Locate the cell with the specified text and output its [X, Y] center coordinate. 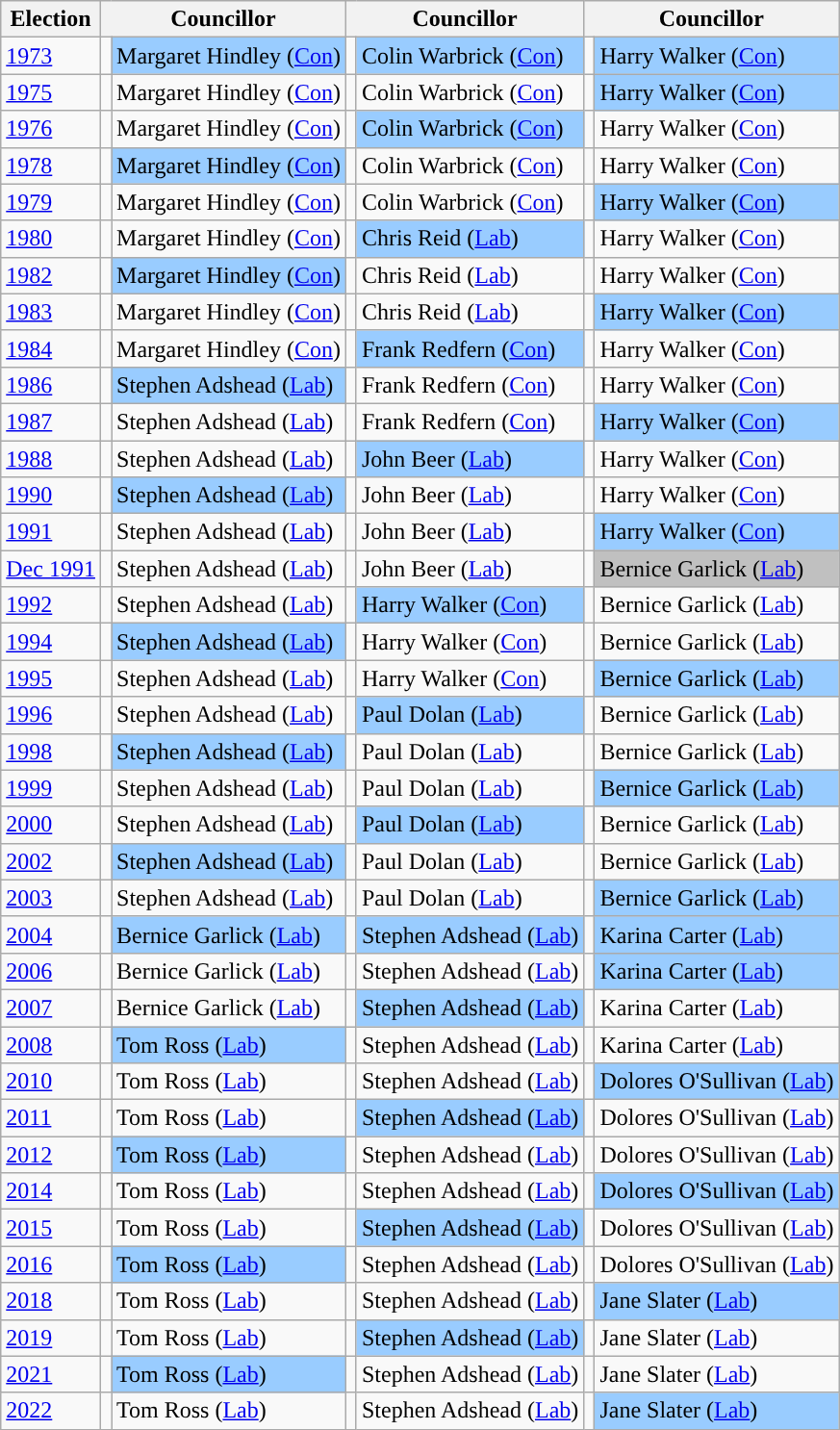
1986 [51, 385]
2007 [51, 1008]
1987 [51, 421]
1983 [51, 312]
1996 [51, 715]
2002 [51, 861]
2008 [51, 1044]
1999 [51, 788]
1998 [51, 752]
2011 [51, 1118]
1973 [51, 56]
1990 [51, 496]
1984 [51, 348]
1995 [51, 678]
1992 [51, 605]
1994 [51, 642]
2019 [51, 1338]
1975 [51, 92]
2000 [51, 825]
1988 [51, 459]
2003 [51, 898]
1980 [51, 239]
2010 [51, 1082]
1976 [51, 129]
2018 [51, 1301]
2014 [51, 1191]
1982 [51, 275]
Dec 1991 [51, 569]
1978 [51, 166]
1991 [51, 532]
Election [51, 19]
2015 [51, 1228]
2021 [51, 1374]
2012 [51, 1155]
2006 [51, 971]
1979 [51, 202]
2016 [51, 1264]
2022 [51, 1411]
2004 [51, 934]
